Output the (X, Y) coordinate of the center of the cell containing the given text.  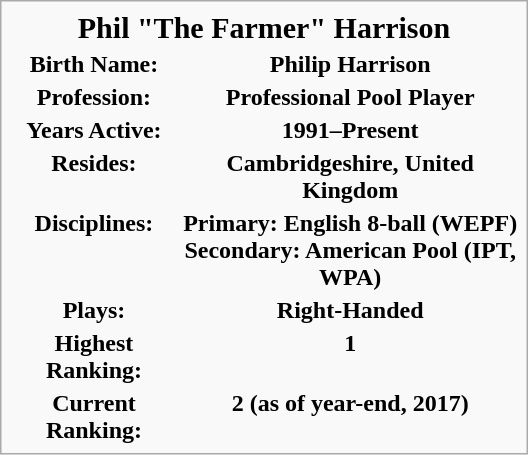
Resides: (94, 178)
2 (as of year-end, 2017) (350, 418)
Primary: English 8-ball (WEPF)Secondary: American Pool (IPT, WPA) (350, 251)
1 (350, 358)
Years Active: (94, 131)
Professional Pool Player (350, 98)
Plays: (94, 311)
Disciplines: (94, 251)
Current Ranking: (94, 418)
Right-Handed (350, 311)
Phil "The Farmer" Harrison (264, 28)
Highest Ranking: (94, 358)
Philip Harrison (350, 65)
Cambridgeshire, United Kingdom (350, 178)
Profession: (94, 98)
1991–Present (350, 131)
Birth Name: (94, 65)
